Scan for the cell matching the given text and deliver its [X, Y] coordinate at center. 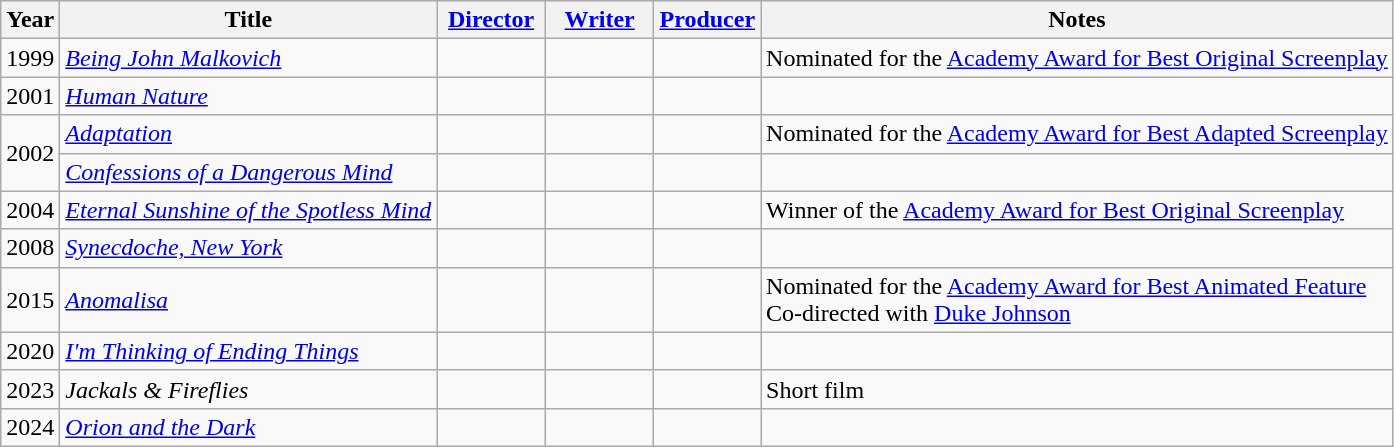
Jackals & Fireflies [248, 389]
2024 [30, 427]
Nominated for the Academy Award for Best Original Screenplay [1078, 58]
Winner of the Academy Award for Best Original Screenplay [1078, 210]
Director [492, 20]
Producer [708, 20]
Anomalisa [248, 300]
2004 [30, 210]
2001 [30, 96]
2008 [30, 248]
Human Nature [248, 96]
Notes [1078, 20]
2023 [30, 389]
Being John Malkovich [248, 58]
Year [30, 20]
Short film [1078, 389]
Orion and the Dark [248, 427]
Nominated for the Academy Award for Best Adapted Screenplay [1078, 134]
2020 [30, 351]
2015 [30, 300]
Synecdoche, New York [248, 248]
Confessions of a Dangerous Mind [248, 172]
Title [248, 20]
Nominated for the Academy Award for Best Animated FeatureCo-directed with Duke Johnson [1078, 300]
I'm Thinking of Ending Things [248, 351]
2002 [30, 153]
Eternal Sunshine of the Spotless Mind [248, 210]
Adaptation [248, 134]
1999 [30, 58]
Writer [600, 20]
